For the text-containing cell, return its midpoint in [x, y] coordinate format. 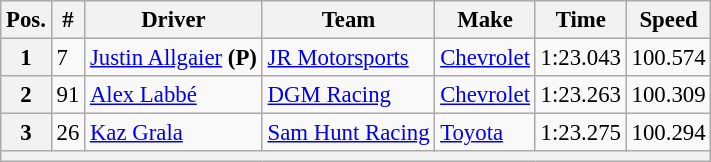
Speed [668, 20]
Team [348, 20]
91 [68, 95]
1:23.043 [580, 58]
Make [485, 20]
1 [26, 58]
Justin Allgaier (P) [174, 58]
DGM Racing [348, 95]
7 [68, 58]
Kaz Grala [174, 133]
26 [68, 133]
1:23.275 [580, 133]
3 [26, 133]
1:23.263 [580, 95]
100.309 [668, 95]
100.574 [668, 58]
Time [580, 20]
Sam Hunt Racing [348, 133]
2 [26, 95]
Alex Labbé [174, 95]
JR Motorsports [348, 58]
Driver [174, 20]
# [68, 20]
Pos. [26, 20]
100.294 [668, 133]
Toyota [485, 133]
